Return the [X, Y] coordinate for the center point of the cell that contains the specified text.  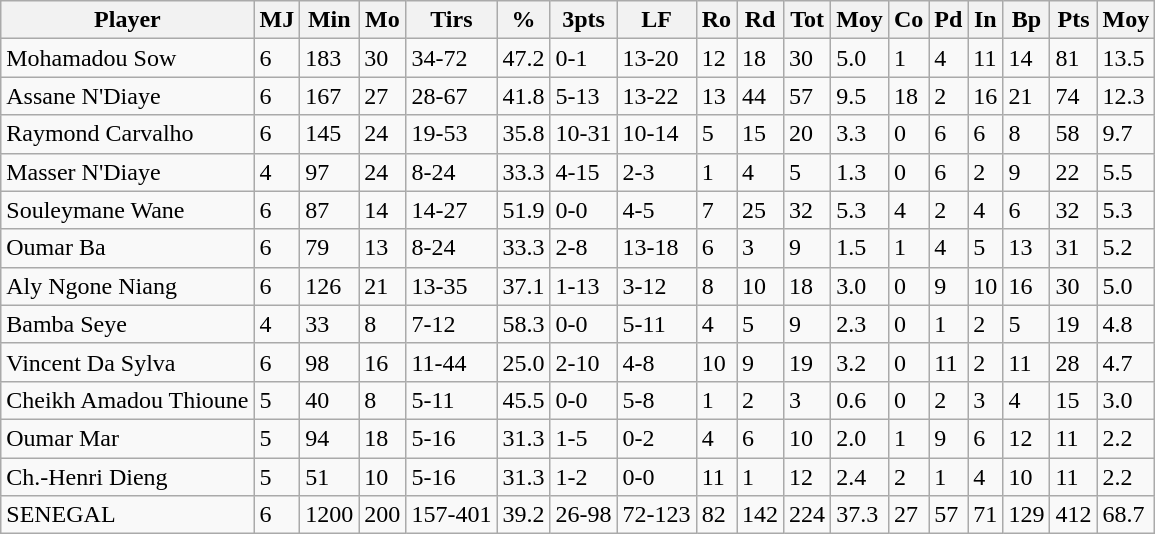
Min [330, 20]
37.1 [524, 286]
2.0 [860, 438]
68.7 [1126, 515]
13-20 [656, 58]
13.5 [1126, 58]
58.3 [524, 324]
Tirs [452, 20]
157-401 [452, 515]
412 [1074, 515]
5-8 [656, 400]
13-22 [656, 96]
33 [330, 324]
2.4 [860, 477]
40 [330, 400]
Ch.-Henri Dieng [128, 477]
Bp [1026, 20]
4-8 [656, 362]
Rd [760, 20]
26-98 [584, 515]
4-5 [656, 210]
3.3 [860, 134]
11-44 [452, 362]
25.0 [524, 362]
14-27 [452, 210]
13-18 [656, 248]
71 [986, 515]
4.8 [1126, 324]
51 [330, 477]
94 [330, 438]
Pts [1074, 20]
34-72 [452, 58]
2.3 [860, 324]
13-35 [452, 286]
2-8 [584, 248]
MJ [277, 20]
22 [1074, 172]
142 [760, 515]
9.5 [860, 96]
Player [128, 20]
0-1 [584, 58]
10-31 [584, 134]
145 [330, 134]
25 [760, 210]
44 [760, 96]
1-5 [584, 438]
7-12 [452, 324]
37.3 [860, 515]
4.7 [1126, 362]
Cheikh Amadou Thioune [128, 400]
10-14 [656, 134]
SENEGAL [128, 515]
Co [908, 20]
1200 [330, 515]
72-123 [656, 515]
126 [330, 286]
7 [716, 210]
3.2 [860, 362]
58 [1074, 134]
Ro [716, 20]
47.2 [524, 58]
3-12 [656, 286]
41.8 [524, 96]
% [524, 20]
Aly Ngone Niang [128, 286]
5-13 [584, 96]
1.3 [860, 172]
200 [382, 515]
LF [656, 20]
167 [330, 96]
224 [808, 515]
97 [330, 172]
81 [1074, 58]
39.2 [524, 515]
Mo [382, 20]
Oumar Mar [128, 438]
45.5 [524, 400]
Vincent Da Sylva [128, 362]
Oumar Ba [128, 248]
9.7 [1126, 134]
35.8 [524, 134]
4-15 [584, 172]
51.9 [524, 210]
Bamba Seye [128, 324]
Assane N'Diaye [128, 96]
74 [1074, 96]
129 [1026, 515]
2-3 [656, 172]
28 [1074, 362]
5.5 [1126, 172]
0.6 [860, 400]
19-53 [452, 134]
79 [330, 248]
87 [330, 210]
Pd [948, 20]
0-2 [656, 438]
Raymond Carvalho [128, 134]
82 [716, 515]
20 [808, 134]
1-2 [584, 477]
98 [330, 362]
12.3 [1126, 96]
183 [330, 58]
Masser N'Diaye [128, 172]
28-67 [452, 96]
In [986, 20]
5.2 [1126, 248]
1-13 [584, 286]
1.5 [860, 248]
Souleymane Wane [128, 210]
Tot [808, 20]
3pts [584, 20]
31 [1074, 248]
Mohamadou Sow [128, 58]
2-10 [584, 362]
